Capture the cell that displays the provided text and extract its (x, y) central coordinate. 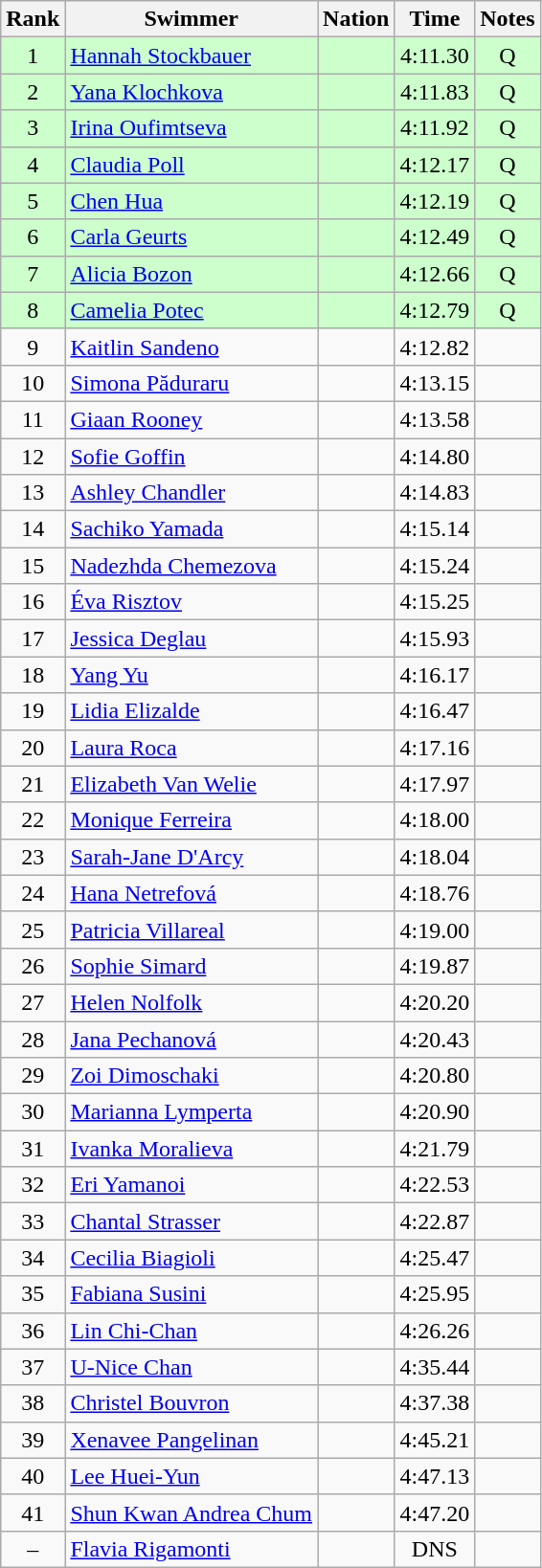
Yang Yu (192, 675)
4:22.87 (435, 1221)
Jessica Deglau (192, 638)
29 (33, 1076)
3 (33, 128)
Swimmer (192, 19)
4:18.76 (435, 893)
Christel Bouvron (192, 1403)
4:14.83 (435, 493)
4:20.43 (435, 1039)
27 (33, 1002)
39 (33, 1440)
41 (33, 1512)
4:17.97 (435, 784)
4:16.17 (435, 675)
Chen Hua (192, 201)
4:13.58 (435, 419)
4:11.83 (435, 92)
8 (33, 310)
Helen Nolfolk (192, 1002)
4:20.90 (435, 1112)
Hana Netrefová (192, 893)
4:22.53 (435, 1185)
Monique Ferreira (192, 820)
4:17.16 (435, 748)
Lidia Elizalde (192, 711)
17 (33, 638)
4:12.17 (435, 165)
Xenavee Pangelinan (192, 1440)
40 (33, 1476)
4:11.92 (435, 128)
32 (33, 1185)
Zoi Dimoschaki (192, 1076)
4:25.95 (435, 1294)
Notes (508, 19)
Chantal Strasser (192, 1221)
26 (33, 966)
4:37.38 (435, 1403)
Nadezhda Chemezova (192, 566)
Cecilia Biagioli (192, 1258)
21 (33, 784)
22 (33, 820)
35 (33, 1294)
4:21.79 (435, 1149)
Sofie Goffin (192, 457)
Kaitlin Sandeno (192, 347)
Camelia Potec (192, 310)
Rank (33, 19)
Sachiko Yamada (192, 529)
10 (33, 383)
4:15.93 (435, 638)
4:20.20 (435, 1002)
Flavia Rigamonti (192, 1549)
4:13.15 (435, 383)
30 (33, 1112)
Irina Oufimtseva (192, 128)
20 (33, 748)
38 (33, 1403)
4:12.19 (435, 201)
Lin Chi-Chan (192, 1331)
36 (33, 1331)
18 (33, 675)
4:12.82 (435, 347)
Shun Kwan Andrea Chum (192, 1512)
Alicia Bozon (192, 274)
2 (33, 92)
Hannah Stockbauer (192, 56)
4:35.44 (435, 1367)
37 (33, 1367)
Simona Păduraru (192, 383)
Éva Risztov (192, 602)
25 (33, 930)
4:12.66 (435, 274)
Carla Geurts (192, 237)
4:20.80 (435, 1076)
4:25.47 (435, 1258)
9 (33, 347)
4:47.13 (435, 1476)
23 (33, 857)
33 (33, 1221)
Jana Pechanová (192, 1039)
4:11.30 (435, 56)
Eri Yamanoi (192, 1185)
4:19.87 (435, 966)
4:14.80 (435, 457)
Lee Huei-Yun (192, 1476)
Patricia Villareal (192, 930)
– (33, 1549)
Time (435, 19)
4 (33, 165)
Yana Klochkova (192, 92)
DNS (435, 1549)
31 (33, 1149)
7 (33, 274)
13 (33, 493)
4:12.49 (435, 237)
4:16.47 (435, 711)
4:47.20 (435, 1512)
5 (33, 201)
4:26.26 (435, 1331)
Ashley Chandler (192, 493)
Nation (356, 19)
12 (33, 457)
U-Nice Chan (192, 1367)
16 (33, 602)
4:19.00 (435, 930)
19 (33, 711)
Laura Roca (192, 748)
Elizabeth Van Welie (192, 784)
34 (33, 1258)
1 (33, 56)
15 (33, 566)
4:15.24 (435, 566)
Ivanka Moralieva (192, 1149)
4:45.21 (435, 1440)
Giaan Rooney (192, 419)
Sophie Simard (192, 966)
Sarah-Jane D'Arcy (192, 857)
14 (33, 529)
Marianna Lymperta (192, 1112)
4:15.14 (435, 529)
4:12.79 (435, 310)
11 (33, 419)
6 (33, 237)
4:18.04 (435, 857)
24 (33, 893)
Claudia Poll (192, 165)
4:15.25 (435, 602)
28 (33, 1039)
Fabiana Susini (192, 1294)
4:18.00 (435, 820)
